For the text-containing cell, return its midpoint in [x, y] coordinate format. 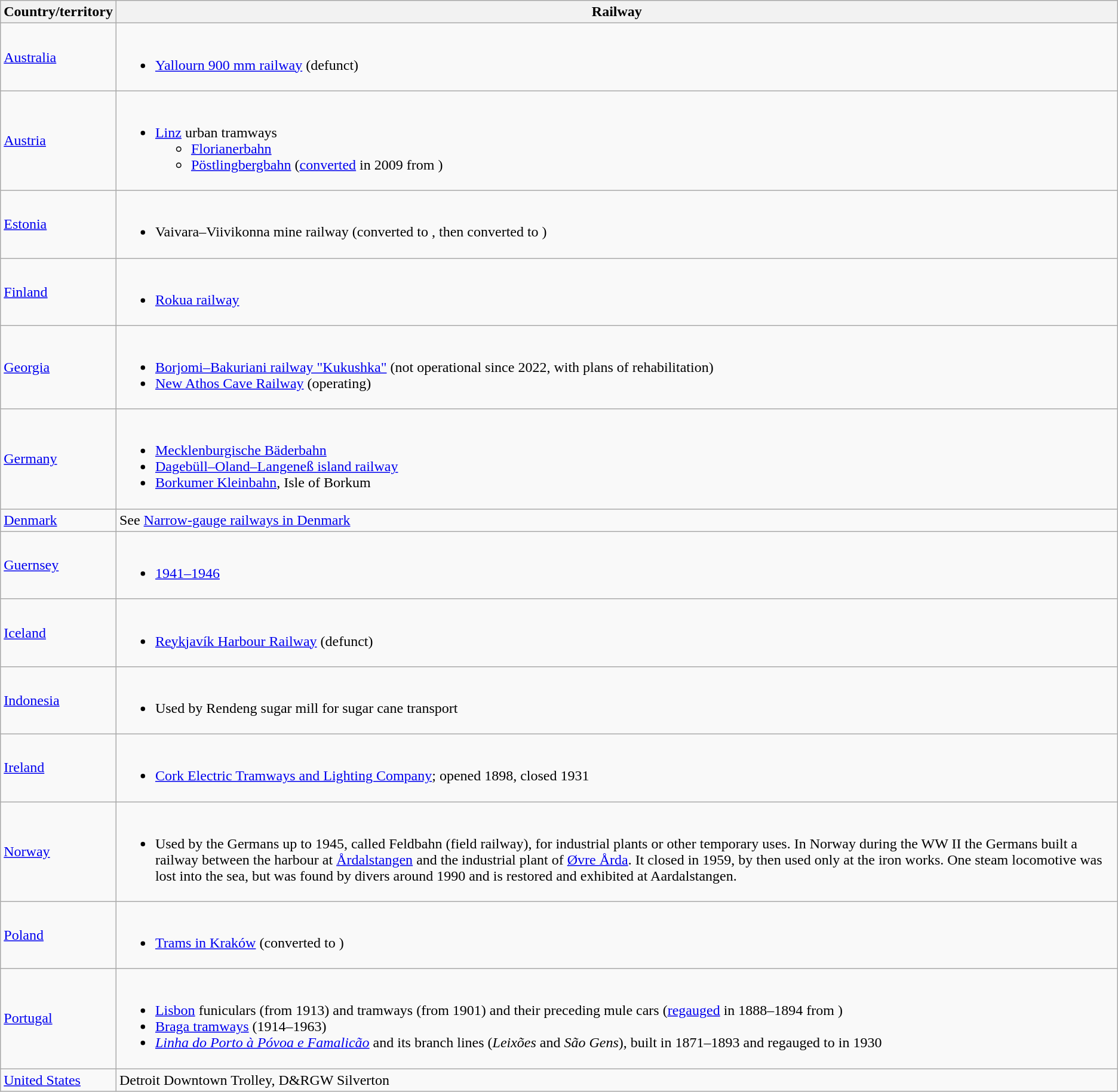
Mecklenburgische BäderbahnDagebüll–Oland–Langeneß island railwayBorkumer Kleinbahn, Isle of Borkum [616, 459]
Finland [59, 291]
Denmark [59, 520]
Linz urban tramwaysFlorianerbahnPöstlingbergbahn (converted in 2009 from ) [616, 141]
Iceland [59, 633]
Poland [59, 935]
Country/territory [59, 12]
Indonesia [59, 700]
Portugal [59, 1019]
Vaivara–Viivikonna mine railway (converted to , then converted to ) [616, 224]
Estonia [59, 224]
Rokua railway [616, 291]
Used by Rendeng sugar mill for sugar cane transport [616, 700]
Georgia [59, 367]
Guernsey [59, 565]
Railway [616, 12]
Yallourn 900 mm railway (defunct) [616, 57]
Borjomi–Bakuriani railway "Kukushka" (not operational since 2022, with plans of rehabilitation)New Athos Cave Railway (operating) [616, 367]
Germany [59, 459]
Detroit Downtown Trolley, D&RGW Silverton [616, 1080]
Trams in Kraków (converted to ) [616, 935]
Australia [59, 57]
Ireland [59, 768]
Reykjavík Harbour Railway (defunct) [616, 633]
See Narrow-gauge railways in Denmark [616, 520]
1941–1946 [616, 565]
Cork Electric Tramways and Lighting Company; opened 1898, closed 1931 [616, 768]
Austria [59, 141]
United States [59, 1080]
Norway [59, 851]
